Capture the cell that displays the provided text and extract its (x, y) central coordinate. 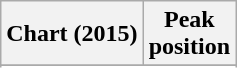
Chart (2015) (72, 34)
Peakposition (189, 34)
